Locate the cell with the specified text and output its (x, y) center coordinate. 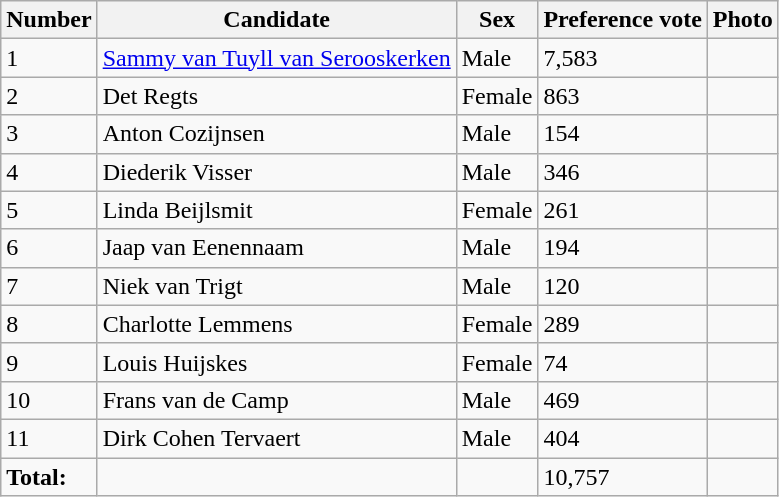
194 (622, 248)
154 (622, 134)
Preference vote (622, 20)
Anton Cozijnsen (276, 134)
469 (622, 400)
Charlotte Lemmens (276, 324)
Frans van de Camp (276, 400)
Louis Huijskes (276, 362)
Total: (49, 477)
Linda Beijlsmit (276, 210)
120 (622, 286)
Det Regts (276, 96)
Photo (742, 20)
346 (622, 172)
Dirk Cohen Tervaert (276, 438)
9 (49, 362)
8 (49, 324)
289 (622, 324)
7 (49, 286)
Candidate (276, 20)
Niek van Trigt (276, 286)
Number (49, 20)
7,583 (622, 58)
2 (49, 96)
74 (622, 362)
Diederik Visser (276, 172)
261 (622, 210)
863 (622, 96)
6 (49, 248)
5 (49, 210)
Jaap van Eenennaam (276, 248)
Sammy van Tuyll van Serooskerken (276, 58)
10 (49, 400)
11 (49, 438)
1 (49, 58)
Sex (497, 20)
404 (622, 438)
10,757 (622, 477)
4 (49, 172)
3 (49, 134)
